Output the [x, y] coordinate of the center of the cell containing the given text.  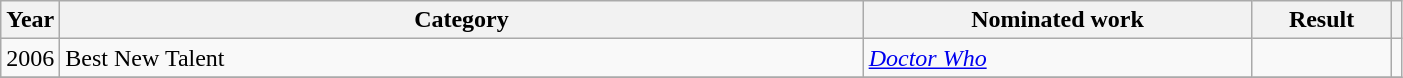
Best New Talent [462, 58]
Result [1322, 20]
Nominated work [1058, 20]
Doctor Who [1058, 58]
Year [30, 20]
Category [462, 20]
2006 [30, 58]
